Extract the [x, y] coordinate from the center of the cell holding the provided text.  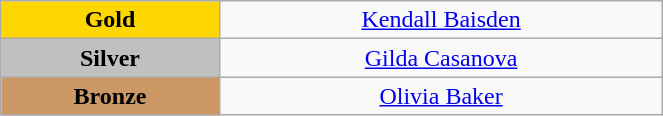
Gilda Casanova [441, 58]
Bronze [110, 96]
Olivia Baker [441, 96]
Silver [110, 58]
Kendall Baisden [441, 20]
Gold [110, 20]
